From the cell containing the given text, extract its center point as (x, y) coordinate. 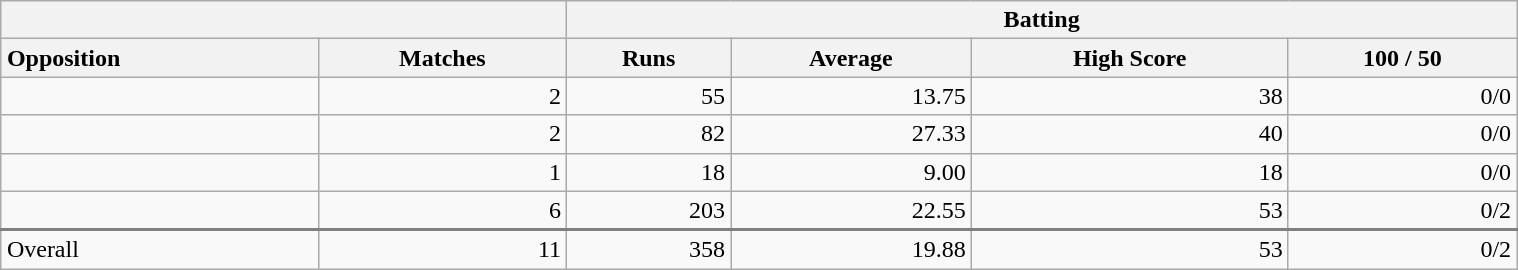
19.88 (852, 250)
203 (649, 210)
High Score (1130, 58)
358 (649, 250)
22.55 (852, 210)
27.33 (852, 134)
9.00 (852, 172)
1 (442, 172)
6 (442, 210)
38 (1130, 96)
Overall (160, 250)
Opposition (160, 58)
55 (649, 96)
Average (852, 58)
100 / 50 (1402, 58)
82 (649, 134)
11 (442, 250)
13.75 (852, 96)
Batting (1042, 20)
40 (1130, 134)
Runs (649, 58)
Matches (442, 58)
